Determine the (x, y) coordinate at the center of the cell enclosing the given text.  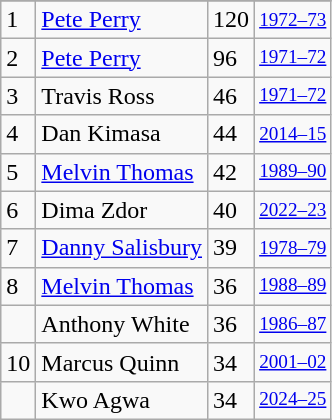
46 (232, 96)
2022–23 (293, 210)
1978–79 (293, 248)
7 (18, 248)
Anthony White (122, 324)
2001–02 (293, 362)
10 (18, 362)
Marcus Quinn (122, 362)
Dima Zdor (122, 210)
3 (18, 96)
40 (232, 210)
Kwo Agwa (122, 400)
4 (18, 134)
8 (18, 286)
1988–89 (293, 286)
1972–73 (293, 20)
2 (18, 58)
1989–90 (293, 172)
1986–87 (293, 324)
6 (18, 210)
96 (232, 58)
1 (18, 20)
5 (18, 172)
2014–15 (293, 134)
39 (232, 248)
120 (232, 20)
Dan Kimasa (122, 134)
Danny Salisbury (122, 248)
42 (232, 172)
Travis Ross (122, 96)
44 (232, 134)
2024–25 (293, 400)
